Scan for the cell matching the given text and deliver its [X, Y] coordinate at center. 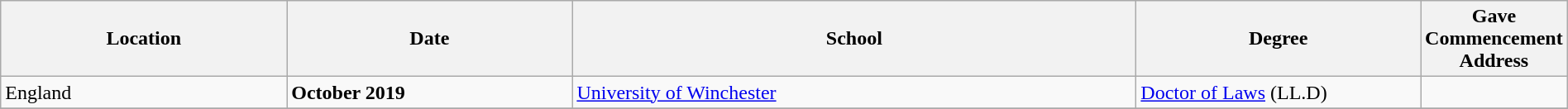
England [144, 92]
School [854, 39]
Gave Commencement Address [1494, 39]
October 2019 [430, 92]
Degree [1279, 39]
Doctor of Laws (LL.D) [1279, 92]
Location [144, 39]
University of Winchester [854, 92]
Date [430, 39]
